Scan for the cell matching the given text and deliver its (x, y) coordinate at center. 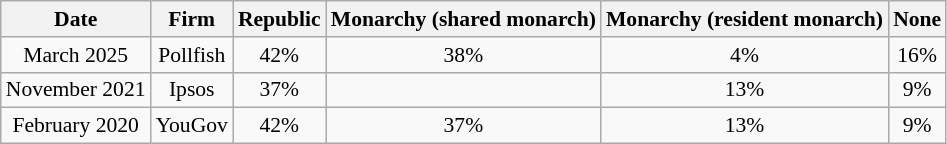
March 2025 (76, 55)
38% (464, 55)
Date (76, 19)
Ipsos (192, 90)
Monarchy (shared monarch) (464, 19)
None (917, 19)
February 2020 (76, 126)
YouGov (192, 126)
Firm (192, 19)
16% (917, 55)
4% (744, 55)
Monarchy (resident monarch) (744, 19)
Republic (280, 19)
Pollfish (192, 55)
November 2021 (76, 90)
